Output the (X, Y) coordinate of the center of the cell containing the given text.  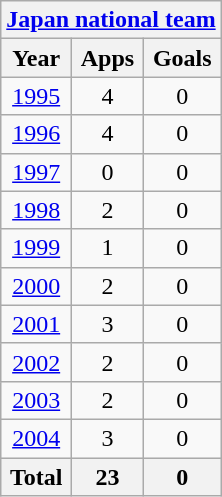
Goals (182, 58)
Japan national team (111, 20)
1998 (36, 210)
1 (108, 248)
2003 (36, 400)
Year (36, 58)
Total (36, 477)
1996 (36, 134)
1997 (36, 172)
1995 (36, 96)
1999 (36, 248)
2000 (36, 286)
2001 (36, 324)
2004 (36, 438)
Apps (108, 58)
2002 (36, 362)
23 (108, 477)
